Find where the given text appears and provide that cell's center as [x, y] coordinate. 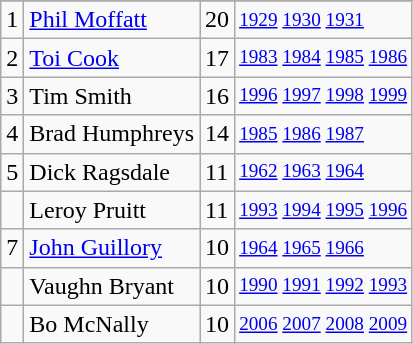
1996 1997 1998 1999 [324, 96]
Dick Ragsdale [112, 172]
5 [12, 172]
1964 1965 1966 [324, 248]
2006 2007 2008 2009 [324, 324]
1990 1991 1992 1993 [324, 286]
1 [12, 20]
1983 1984 1985 1986 [324, 58]
Leroy Pruitt [112, 210]
Bo McNally [112, 324]
4 [12, 134]
Toi Cook [112, 58]
Vaughn Bryant [112, 286]
John Guillory [112, 248]
1985 1986 1987 [324, 134]
Brad Humphreys [112, 134]
1929 1930 1931 [324, 20]
3 [12, 96]
14 [218, 134]
16 [218, 96]
1993 1994 1995 1996 [324, 210]
20 [218, 20]
17 [218, 58]
Phil Moffatt [112, 20]
7 [12, 248]
1962 1963 1964 [324, 172]
2 [12, 58]
Tim Smith [112, 96]
